Detect which cell encompasses the target text, then output its [x, y] center coordinate. 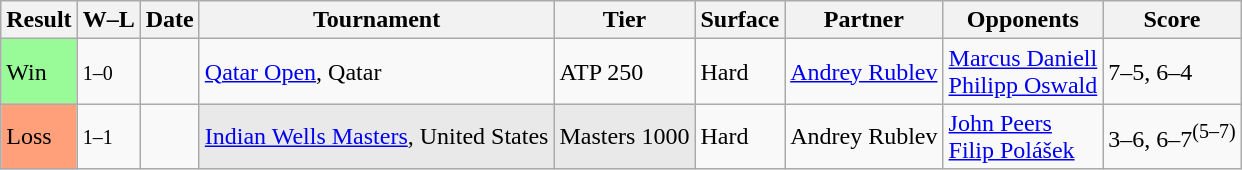
7–5, 6–4 [1172, 72]
W–L [108, 20]
Win [39, 72]
Qatar Open, Qatar [376, 72]
Loss [39, 136]
Marcus Daniell Philipp Oswald [1023, 72]
3–6, 6–7(5–7) [1172, 136]
Date [170, 20]
Surface [740, 20]
Tier [624, 20]
Tournament [376, 20]
ATP 250 [624, 72]
1–1 [108, 136]
Indian Wells Masters, United States [376, 136]
Opponents [1023, 20]
Partner [864, 20]
Masters 1000 [624, 136]
Score [1172, 20]
1–0 [108, 72]
John Peers Filip Polášek [1023, 136]
Result [39, 20]
